Determine the (x, y) coordinate at the center of the cell enclosing the given text.  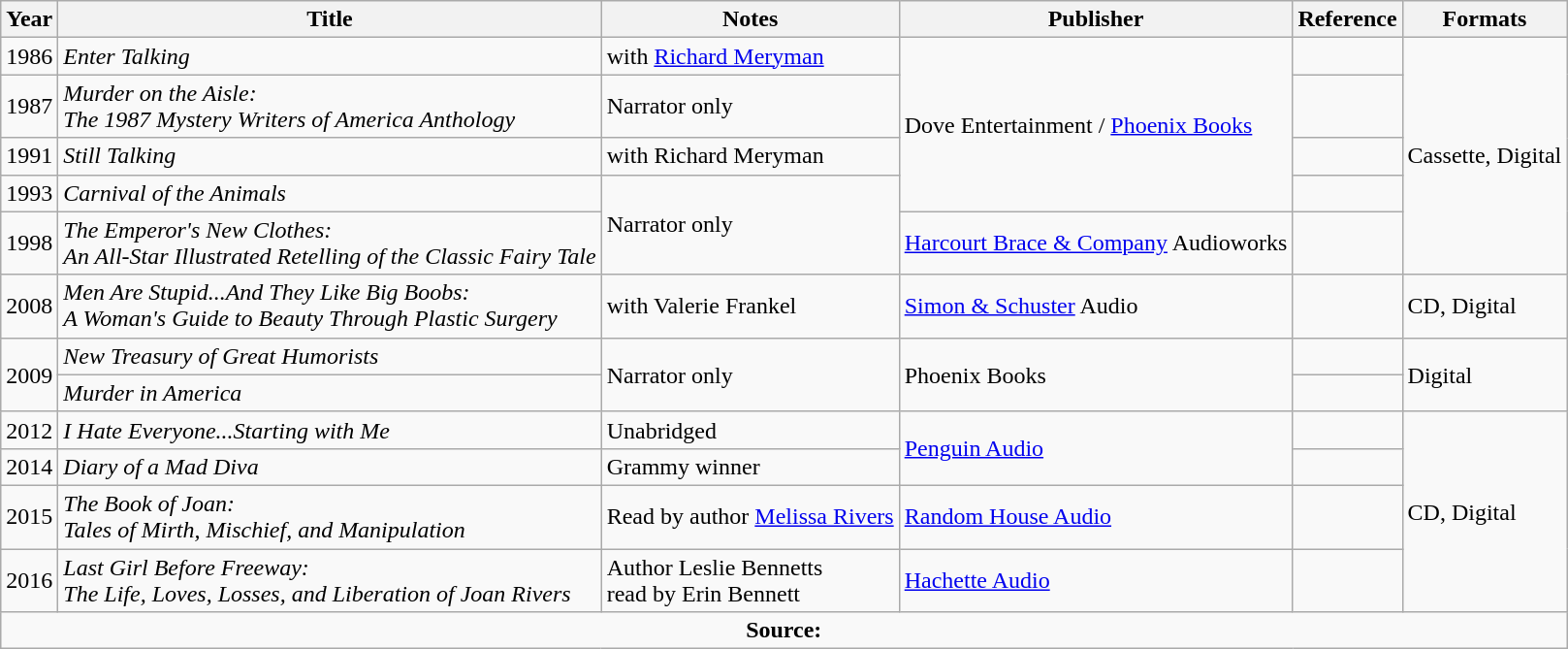
Carnival of the Animals (330, 193)
The Book of Joan: Tales of Mirth, Mischief, and Manipulation (330, 516)
Random House Audio (1096, 516)
Harcourt Brace & Company Audioworks (1096, 243)
New Treasury of Great Humorists (330, 356)
Unabridged (751, 430)
Source: (784, 631)
Phoenix Books (1096, 374)
Diary of a Mad Diva (330, 467)
2015 (29, 516)
1998 (29, 243)
Hachette Audio (1096, 580)
2016 (29, 580)
Grammy winner (751, 467)
Digital (1485, 374)
2012 (29, 430)
I Hate Everyone...Starting with Me (330, 430)
Still Talking (330, 156)
Murder on the Aisle: The 1987 Mystery Writers of America Anthology (330, 107)
Read by author Melissa Rivers (751, 516)
Year (29, 19)
2014 (29, 467)
1986 (29, 56)
Reference (1348, 19)
Author Leslie Bennetts read by Erin Bennett (751, 580)
Murder in America (330, 393)
1991 (29, 156)
Enter Talking (330, 56)
1993 (29, 193)
Formats (1485, 19)
Last Girl Before Freeway: The Life, Loves, Losses, and Liberation of Joan Rivers (330, 580)
Notes (751, 19)
with Valerie Frankel (751, 307)
Penguin Audio (1096, 448)
2009 (29, 374)
Publisher (1096, 19)
Cassette, Digital (1485, 156)
1987 (29, 107)
Dove Entertainment / Phoenix Books (1096, 124)
Title (330, 19)
Men Are Stupid...And They Like Big Boobs: A Woman's Guide to Beauty Through Plastic Surgery (330, 307)
The Emperor's New Clothes: An All-Star Illustrated Retelling of the Classic Fairy Tale (330, 243)
Simon & Schuster Audio (1096, 307)
2008 (29, 307)
